Search for the cell housing the specified text and yield its (x, y) center coordinate. 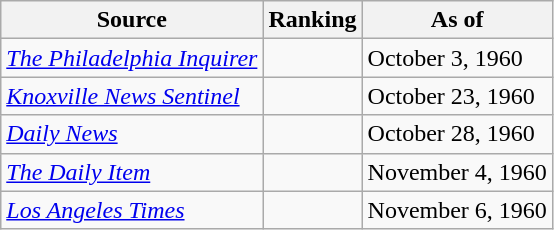
October 28, 1960 (457, 134)
Daily News (132, 134)
November 4, 1960 (457, 172)
Knoxville News Sentinel (132, 96)
November 6, 1960 (457, 210)
October 3, 1960 (457, 58)
As of (457, 20)
Source (132, 20)
October 23, 1960 (457, 96)
Ranking (312, 20)
Los Angeles Times (132, 210)
The Daily Item (132, 172)
The Philadelphia Inquirer (132, 58)
